Detect which cell encompasses the target text, then output its [X, Y] center coordinate. 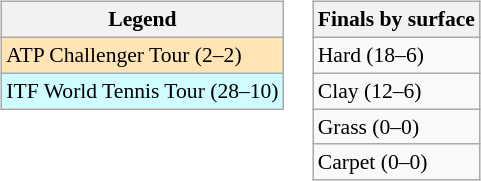
ITF World Tennis Tour (28–10) [142, 91]
Clay (12–6) [396, 91]
Grass (0–0) [396, 127]
Hard (18–6) [396, 55]
Legend [142, 20]
Carpet (0–0) [396, 162]
Finals by surface [396, 20]
ATP Challenger Tour (2–2) [142, 55]
